From the cell containing the given text, extract its center point as (x, y) coordinate. 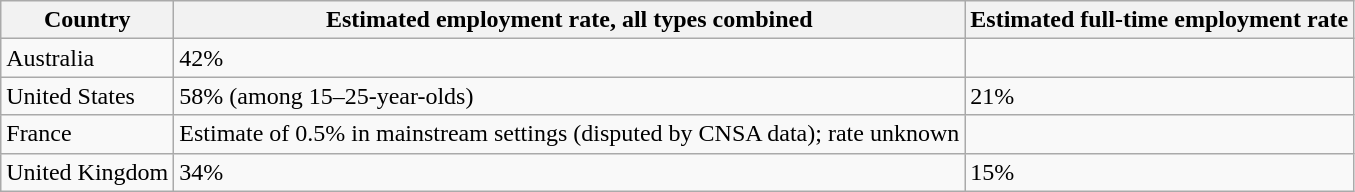
France (88, 134)
Estimated full-time employment rate (1160, 20)
Estimated employment rate, all types combined (570, 20)
58% (among 15–25-year-olds) (570, 96)
Australia (88, 58)
United Kingdom (88, 172)
Estimate of 0.5% in mainstream settings (disputed by CNSA data); rate unknown (570, 134)
34% (570, 172)
21% (1160, 96)
Country (88, 20)
42% (570, 58)
United States (88, 96)
15% (1160, 172)
